Pinpoint the cell where the given text exists, returning its [x, y] midpoint coordinate. 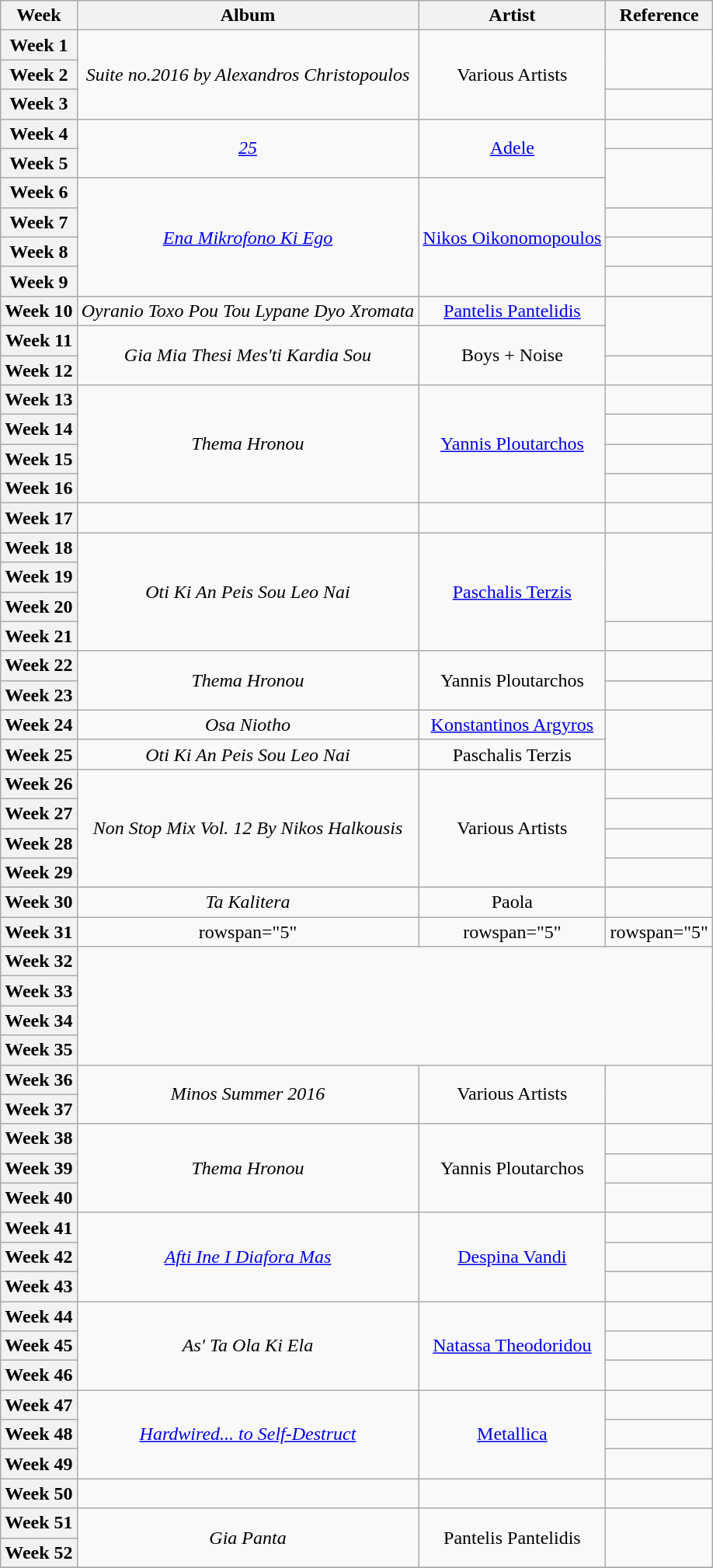
Album [248, 16]
Osa Niotho [248, 725]
Gia Mia Thesi Mes'ti Kardia Sou [248, 355]
Week 6 [39, 193]
Week 2 [39, 75]
Week 26 [39, 784]
Week 47 [39, 1405]
Week 43 [39, 1286]
As' Ta Ola Ki Ela [248, 1346]
Week 35 [39, 1050]
Week 8 [39, 252]
Week 14 [39, 429]
Ena Mikrofono Ki Ego [248, 237]
Gia Panta [248, 1538]
Week 7 [39, 222]
Week 4 [39, 134]
Week 5 [39, 163]
Week 32 [39, 961]
Nikos Oikonomopoulos [513, 237]
Week 30 [39, 902]
Week 23 [39, 695]
Non Stop Mix Vol. 12 By Nikos Halkousis [248, 828]
Week 25 [39, 754]
Week 15 [39, 459]
Week 45 [39, 1346]
Minos Summer 2016 [248, 1094]
Week 37 [39, 1109]
Week 20 [39, 607]
Week 12 [39, 370]
Week 17 [39, 518]
Week 22 [39, 666]
Week 40 [39, 1198]
Week 16 [39, 488]
Week 50 [39, 1493]
Week 27 [39, 813]
Week 46 [39, 1375]
Week 11 [39, 340]
Paola [513, 902]
Week 49 [39, 1464]
Week 1 [39, 45]
Afti Ine I Diafora Mas [248, 1257]
Week 52 [39, 1552]
Week 36 [39, 1080]
Hardwired... to Self-Destruct [248, 1434]
Week 21 [39, 636]
Week 41 [39, 1227]
Konstantinos Argyros [513, 725]
Week 18 [39, 548]
Week 51 [39, 1523]
Week 3 [39, 104]
Week 48 [39, 1434]
Adele [513, 148]
Week 38 [39, 1139]
Natassa Theodoridou [513, 1346]
Week 24 [39, 725]
Week 19 [39, 577]
25 [248, 148]
Despina Vandi [513, 1257]
Week 42 [39, 1257]
Week 39 [39, 1168]
Week [39, 16]
Week 10 [39, 311]
Metallica [513, 1434]
Week 44 [39, 1316]
Artist [513, 16]
Suite no.2016 by Alexandros Christopoulos [248, 75]
Week 34 [39, 1020]
Boys + Noise [513, 355]
Reference [659, 16]
Week 31 [39, 932]
Week 28 [39, 843]
Ta Kalitera [248, 902]
Week 29 [39, 873]
Week 33 [39, 991]
Week 9 [39, 281]
Oyranio Toxo Pou Tou Lypane Dyo Xromata [248, 311]
Week 13 [39, 400]
